Output the [X, Y] coordinate of the center of the cell containing the given text.  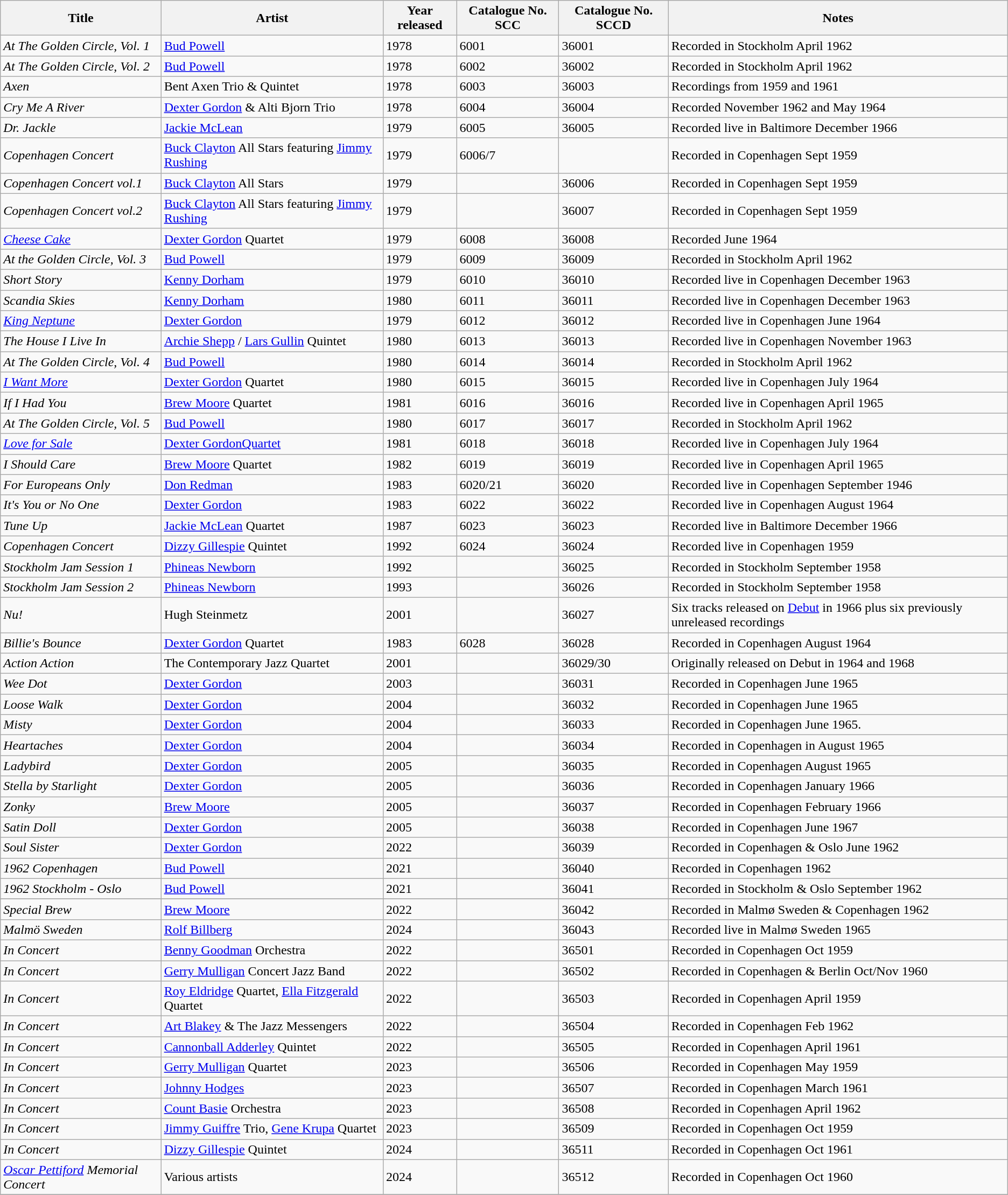
36008 [614, 239]
Recorded in Copenhagen Feb 1962 [838, 1026]
Stella by Starlight [81, 786]
36028 [614, 642]
Recorded in Copenhagen March 1961 [838, 1088]
Recorded in Copenhagen Oct 1961 [838, 1149]
36040 [614, 868]
Action Action [81, 663]
Recorded in Copenhagen August 1965 [838, 766]
Various artists [272, 1177]
Recorded in Copenhagen January 1966 [838, 786]
Recorded in Copenhagen & Oslo June 1962 [838, 848]
1962 Stockholm - Oslo [81, 889]
Misty [81, 725]
36003 [614, 87]
Copenhagen Concert vol.1 [81, 183]
Artist [272, 18]
36509 [614, 1129]
Nu! [81, 615]
36010 [614, 279]
36007 [614, 211]
6005 [508, 128]
36002 [614, 66]
6004 [508, 107]
6008 [508, 239]
1993 [420, 587]
36034 [614, 745]
Jackie McLean [272, 128]
Year released [420, 18]
6013 [508, 341]
36505 [614, 1047]
Axen [81, 87]
36026 [614, 587]
36507 [614, 1088]
Jackie McLean Quartet [272, 526]
Recorded in Copenhagen August 1964 [838, 642]
36025 [614, 567]
1962 Copenhagen [81, 868]
36043 [614, 930]
Love for Sale [81, 444]
36511 [614, 1149]
Recorded in Copenhagen April 1962 [838, 1108]
36023 [614, 526]
36036 [614, 786]
Hugh Steinmetz [272, 615]
6010 [508, 279]
6015 [508, 382]
Jimmy Guiffre Trio, Gene Krupa Quartet [272, 1129]
1987 [420, 526]
Ladybird [81, 766]
Recorded live in Copenhagen September 1946 [838, 485]
Dexter GordonQuartet [272, 444]
6012 [508, 321]
Johnny Hodges [272, 1088]
Dexter Gordon & Alti Bjorn Trio [272, 107]
6016 [508, 403]
36006 [614, 183]
6009 [508, 259]
Bent Axen Trio & Quintet [272, 87]
Recorded live in Copenhagen June 1964 [838, 321]
Benny Goodman Orchestra [272, 950]
36035 [614, 766]
6001 [508, 46]
36024 [614, 546]
6006/7 [508, 155]
36033 [614, 725]
Billie's Bounce [81, 642]
36502 [614, 971]
Copenhagen Concert vol.2 [81, 211]
Cry Me A River [81, 107]
36016 [614, 403]
Recorded live in Malmø Sweden 1965 [838, 930]
36027 [614, 615]
Recorded in Copenhagen 1962 [838, 868]
1982 [420, 464]
36501 [614, 950]
36009 [614, 259]
Six tracks released on Debut in 1966 plus six previously unreleased recordings [838, 615]
36004 [614, 107]
36032 [614, 704]
6011 [508, 300]
36512 [614, 1177]
Don Redman [272, 485]
6024 [508, 546]
Recorded in Copenhagen Oct 1960 [838, 1177]
36029/30 [614, 663]
Buck Clayton All Stars [272, 183]
Stockholm Jam Session 1 [81, 567]
36038 [614, 827]
Stockholm Jam Session 2 [81, 587]
Malmö Sweden [81, 930]
Satin Doll [81, 827]
Recorded in Copenhagen April 1959 [838, 998]
36041 [614, 889]
36020 [614, 485]
6017 [508, 423]
Soul Sister [81, 848]
Gerry Mulligan Concert Jazz Band [272, 971]
2003 [420, 684]
Recorded in Copenhagen May 1959 [838, 1067]
Originally released on Debut in 1964 and 1968 [838, 663]
Short Story [81, 279]
6019 [508, 464]
36042 [614, 909]
Recorded in Copenhagen June 1967 [838, 827]
Recorded in Stockholm & Oslo September 1962 [838, 889]
36022 [614, 505]
Recorded in Copenhagen & Berlin Oct/Nov 1960 [838, 971]
6020/21 [508, 485]
The House I Live In [81, 341]
At The Golden Circle, Vol. 2 [81, 66]
Gerry Mulligan Quartet [272, 1067]
6023 [508, 526]
Rolf Billberg [272, 930]
Recorded November 1962 and May 1964 [838, 107]
Heartaches [81, 745]
6003 [508, 87]
6002 [508, 66]
36014 [614, 362]
Recordings from 1959 and 1961 [838, 87]
Loose Walk [81, 704]
Recorded live in Copenhagen 1959 [838, 546]
At The Golden Circle, Vol. 4 [81, 362]
I Should Care [81, 464]
36015 [614, 382]
King Neptune [81, 321]
At The Golden Circle, Vol. 1 [81, 46]
Recorded June 1964 [838, 239]
Recorded live in Copenhagen August 1964 [838, 505]
Zonky [81, 807]
36503 [614, 998]
36001 [614, 46]
6022 [508, 505]
Archie Shepp / Lars Gullin Quintet [272, 341]
36019 [614, 464]
The Contemporary Jazz Quartet [272, 663]
For Europeans Only [81, 485]
6028 [508, 642]
Dr. Jackle [81, 128]
36018 [614, 444]
36005 [614, 128]
Recorded in Copenhagen February 1966 [838, 807]
36506 [614, 1067]
Cheese Cake [81, 239]
Title [81, 18]
36031 [614, 684]
Notes [838, 18]
I Want More [81, 382]
Wee Dot [81, 684]
36013 [614, 341]
36012 [614, 321]
36017 [614, 423]
36508 [614, 1108]
Cannonball Adderley Quintet [272, 1047]
Catalogue No. SCCD [614, 18]
Recorded in Copenhagen April 1961 [838, 1047]
6014 [508, 362]
Recorded live in Copenhagen November 1963 [838, 341]
36504 [614, 1026]
Catalogue No. SCC [508, 18]
Scandia Skies [81, 300]
Special Brew [81, 909]
Tune Up [81, 526]
Recorded in Copenhagen June 1965. [838, 725]
If I Had You [81, 403]
At the Golden Circle, Vol. 3 [81, 259]
At The Golden Circle, Vol. 5 [81, 423]
Oscar Pettiford Memorial Concert [81, 1177]
Roy Eldridge Quartet, Ella Fitzgerald Quartet [272, 998]
It's You or No One [81, 505]
Count Basie Orchestra [272, 1108]
36039 [614, 848]
36011 [614, 300]
Art Blakey & The Jazz Messengers [272, 1026]
Recorded in Copenhagen in August 1965 [838, 745]
36037 [614, 807]
Recorded in Malmø Sweden & Copenhagen 1962 [838, 909]
6018 [508, 444]
